Capture the cell that displays the provided text and extract its (x, y) central coordinate. 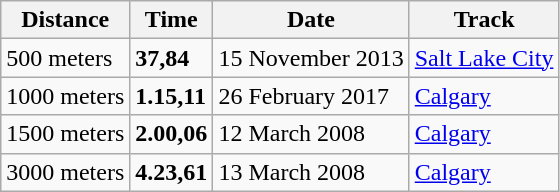
13 March 2008 (311, 172)
Time (172, 20)
1500 meters (66, 134)
500 meters (66, 58)
3000 meters (66, 172)
1000 meters (66, 96)
Track (484, 20)
1.15,11 (172, 96)
Date (311, 20)
12 March 2008 (311, 134)
2.00,06 (172, 134)
37,84 (172, 58)
26 February 2017 (311, 96)
4.23,61 (172, 172)
Salt Lake City (484, 58)
15 November 2013 (311, 58)
Distance (66, 20)
